Identify which cell holds the provided text, then report its (X, Y) central coordinate. 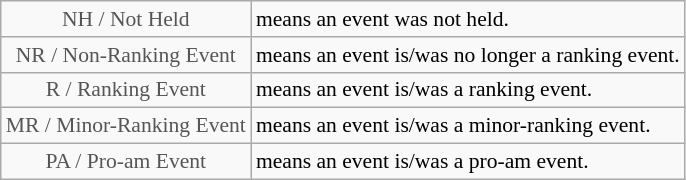
means an event was not held. (468, 19)
NH / Not Held (126, 19)
means an event is/was a minor-ranking event. (468, 126)
MR / Minor-Ranking Event (126, 126)
means an event is/was a pro-am event. (468, 162)
R / Ranking Event (126, 90)
NR / Non-Ranking Event (126, 55)
means an event is/was no longer a ranking event. (468, 55)
means an event is/was a ranking event. (468, 90)
PA / Pro-am Event (126, 162)
